Output the (X, Y) coordinate of the center of the cell containing the given text.  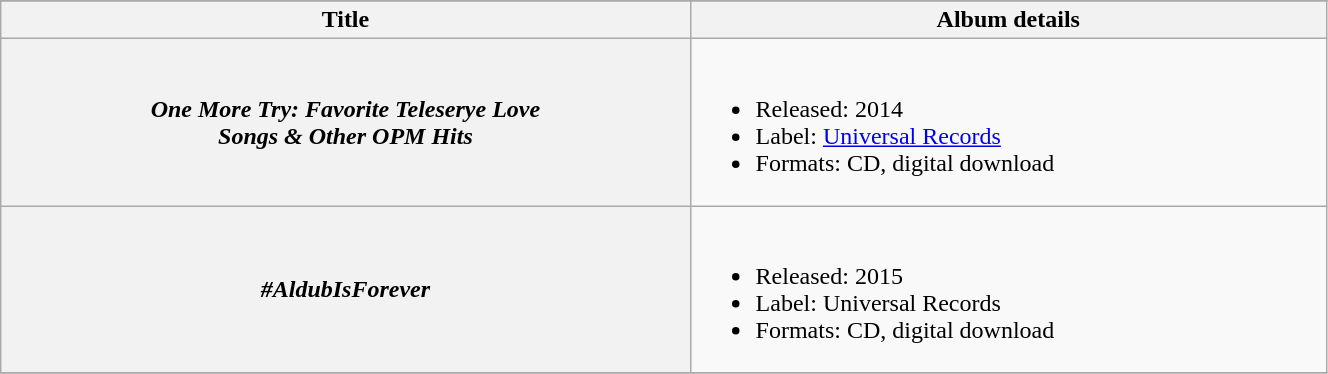
Title (346, 20)
Album details (1008, 20)
Released: 2015Label: Universal RecordsFormats: CD, digital download (1008, 290)
#AldubIsForever (346, 290)
Released: 2014Label: Universal RecordsFormats: CD, digital download (1008, 122)
One More Try: Favorite Teleserye Love Songs & Other OPM Hits (346, 122)
